Capture the cell that displays the provided text and extract its (X, Y) central coordinate. 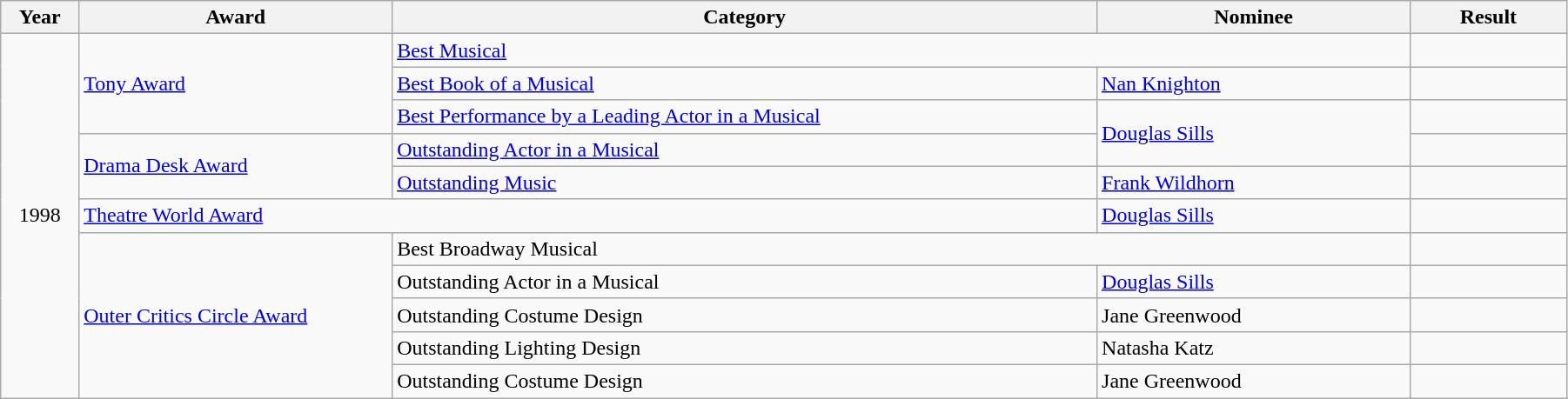
Result (1488, 17)
Award (236, 17)
Drama Desk Award (236, 166)
Natasha Katz (1254, 348)
Nominee (1254, 17)
Nan Knighton (1254, 83)
Best Performance by a Leading Actor in a Musical (745, 116)
Category (745, 17)
Best Broadway Musical (901, 249)
Best Musical (901, 50)
1998 (40, 216)
Frank Wildhorn (1254, 183)
Year (40, 17)
Outstanding Lighting Design (745, 348)
Outstanding Music (745, 183)
Outer Critics Circle Award (236, 315)
Theatre World Award (588, 216)
Best Book of a Musical (745, 83)
Tony Award (236, 83)
